Scan for the cell matching the given text and deliver its [x, y] coordinate at center. 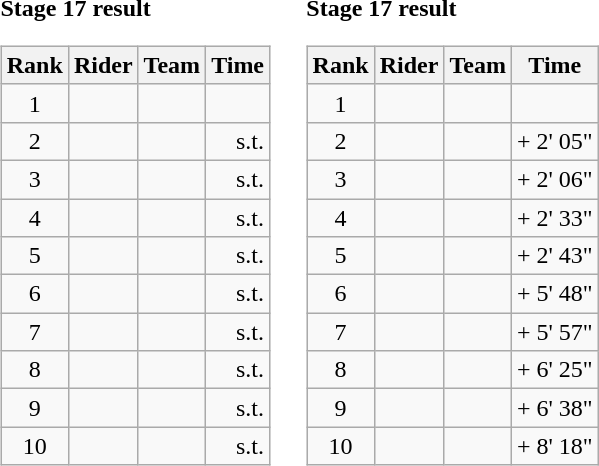
+ 2' 43" [554, 256]
+ 5' 48" [554, 294]
+ 2' 05" [554, 141]
+ 2' 06" [554, 179]
+ 5' 57" [554, 332]
+ 6' 25" [554, 370]
+ 6' 38" [554, 408]
+ 8' 18" [554, 446]
+ 2' 33" [554, 217]
